For the text-containing cell, return its midpoint in (x, y) coordinate format. 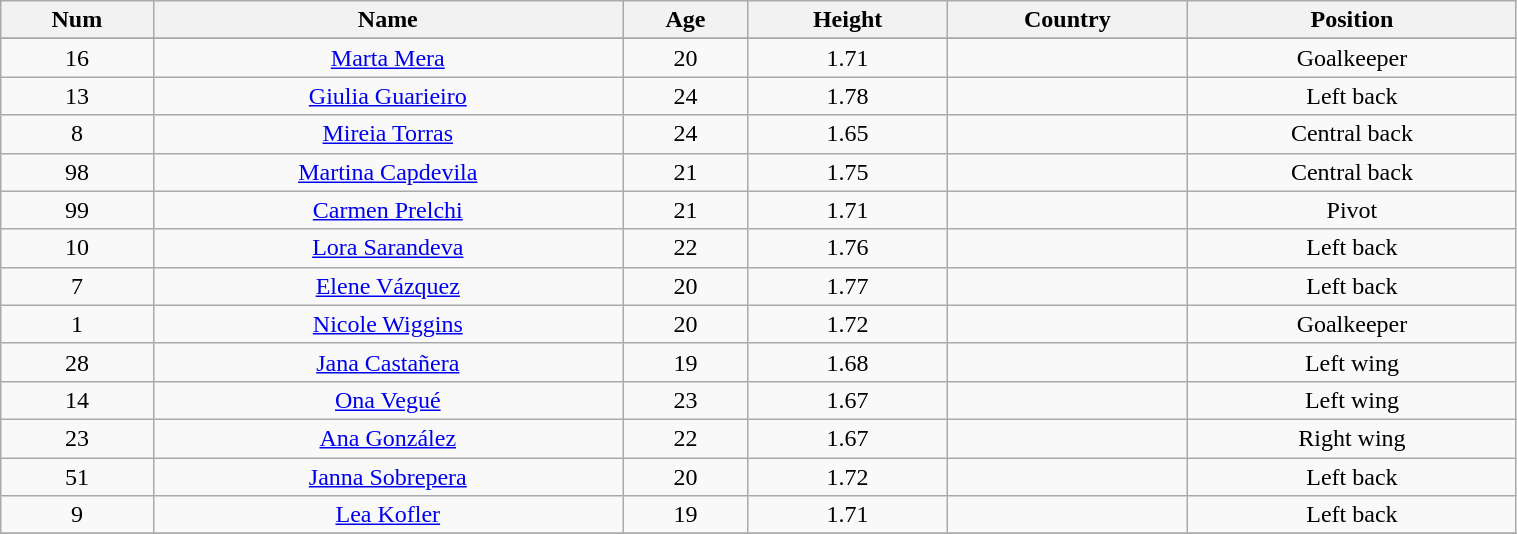
Lora Sarandeva (388, 248)
Carmen Prelchi (388, 210)
Name (388, 20)
1.77 (847, 286)
28 (77, 362)
51 (77, 477)
14 (77, 400)
Mireia Torras (388, 134)
Elene Vázquez (388, 286)
8 (77, 134)
Giulia Guarieiro (388, 96)
1.68 (847, 362)
1.78 (847, 96)
9 (77, 515)
Lea Kofler (388, 515)
Janna Sobrepera (388, 477)
Nicole Wiggins (388, 324)
99 (77, 210)
98 (77, 172)
Pivot (1352, 210)
1 (77, 324)
Ona Vegué (388, 400)
Martina Capdevila (388, 172)
Position (1352, 20)
7 (77, 286)
1.76 (847, 248)
1.75 (847, 172)
Ana González (388, 438)
16 (77, 58)
1.65 (847, 134)
Country (1068, 20)
Num (77, 20)
Marta Mera (388, 58)
Jana Castañera (388, 362)
Right wing (1352, 438)
13 (77, 96)
Height (847, 20)
10 (77, 248)
Age (686, 20)
